Locate the cell with the specified text and output its [x, y] center coordinate. 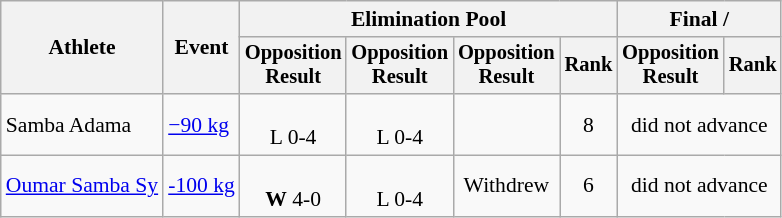
W 4-0 [294, 186]
-100 kg [202, 186]
Elimination Pool [428, 19]
Event [202, 48]
Oumar Samba Sy [82, 186]
Samba Adama [82, 124]
−90 kg [202, 124]
Athlete [82, 48]
8 [589, 124]
6 [589, 186]
Withdrew [506, 186]
Final / [699, 19]
